Search for the cell housing the specified text and yield its [X, Y] center coordinate. 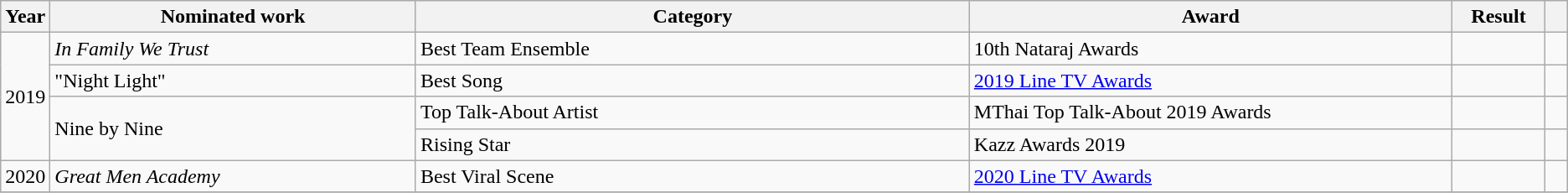
Kazz Awards 2019 [1210, 144]
2019 Line TV Awards [1210, 81]
Nominated work [233, 17]
Category [692, 17]
Best Team Ensemble [692, 49]
10th Nataraj Awards [1210, 49]
Top Talk-About Artist [692, 112]
2020 [25, 176]
2020 Line TV Awards [1210, 176]
2019 [25, 96]
Result [1498, 17]
Award [1210, 17]
In Family We Trust [233, 49]
"Night Light" [233, 81]
Nine by Nine [233, 128]
Rising Star [692, 144]
Best Song [692, 81]
Year [25, 17]
Great Men Academy [233, 176]
Best Viral Scene [692, 176]
MThai Top Talk-About 2019 Awards [1210, 112]
